Determine the [X, Y] coordinate at the center of the cell enclosing the given text.  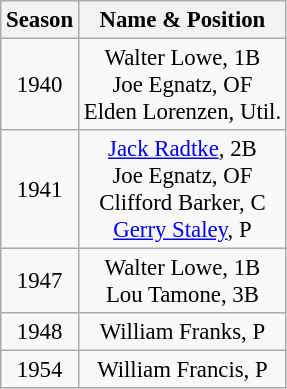
1948 [40, 332]
William Francis, P [182, 370]
Jack Radtke, 2BJoe Egnatz, OFClifford Barker, CGerry Staley, P [182, 190]
1947 [40, 282]
Season [40, 20]
William Franks, P [182, 332]
1954 [40, 370]
Walter Lowe, 1BJoe Egnatz, OFElden Lorenzen, Util. [182, 85]
Walter Lowe, 1BLou Tamone, 3B [182, 282]
Name & Position [182, 20]
1941 [40, 190]
1940 [40, 85]
